Search for the cell housing the specified text and yield its [x, y] center coordinate. 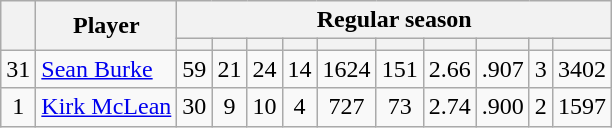
2.74 [450, 107]
Kirk McLean [106, 107]
10 [264, 107]
59 [194, 69]
14 [300, 69]
151 [400, 69]
31 [18, 69]
Regular season [394, 20]
24 [264, 69]
9 [230, 107]
1597 [582, 107]
4 [300, 107]
Sean Burke [106, 69]
21 [230, 69]
3 [540, 69]
727 [346, 107]
3402 [582, 69]
30 [194, 107]
2.66 [450, 69]
.900 [502, 107]
Player [106, 26]
1624 [346, 69]
.907 [502, 69]
73 [400, 107]
2 [540, 107]
1 [18, 107]
